Pinpoint the cell where the given text exists, returning its [X, Y] midpoint coordinate. 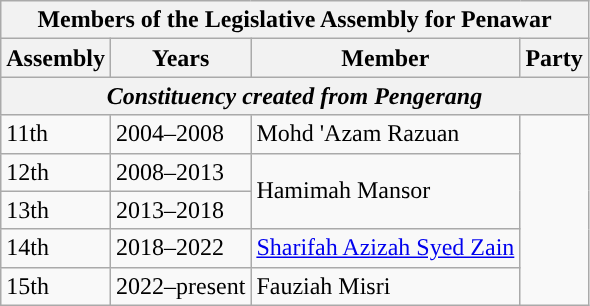
Member [386, 58]
14th [56, 248]
Party [554, 58]
Mohd 'Azam Razuan [386, 134]
2004–2008 [180, 134]
2018–2022 [180, 248]
13th [56, 210]
2008–2013 [180, 172]
15th [56, 286]
Fauziah Misri [386, 286]
Constituency created from Pengerang [294, 96]
12th [56, 172]
Years [180, 58]
2022–present [180, 286]
Members of the Legislative Assembly for Penawar [294, 20]
11th [56, 134]
Sharifah Azizah Syed Zain [386, 248]
2013–2018 [180, 210]
Assembly [56, 58]
Hamimah Mansor [386, 191]
